Extract the (x, y) coordinate from the center of the cell holding the provided text.  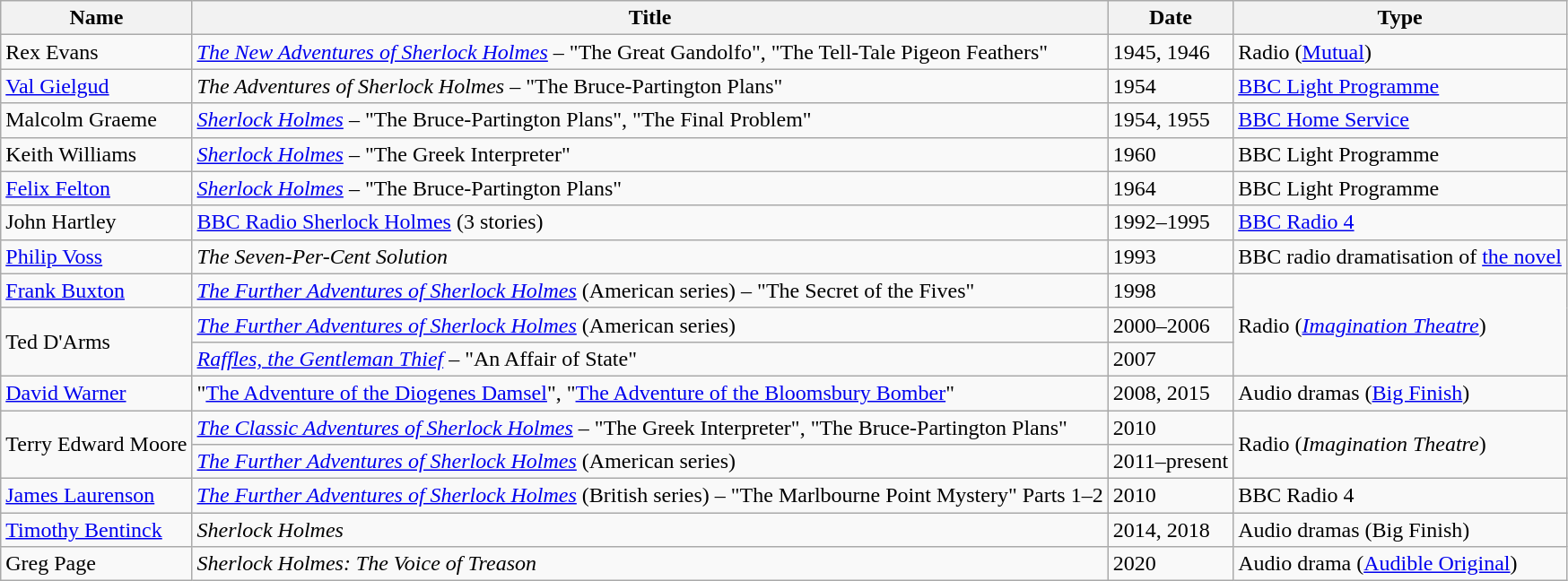
The Further Adventures of Sherlock Holmes (British series) – "The Marlbourne Point Mystery" Parts 1–2 (649, 496)
Radio (Mutual) (1400, 52)
Timothy Bentinck (97, 530)
Val Gielgud (97, 86)
1992–1995 (1170, 222)
Rex Evans (97, 52)
Date (1170, 18)
Frank Buxton (97, 290)
Name (97, 18)
BBC Home Service (1400, 120)
1954 (1170, 86)
1964 (1170, 188)
1998 (1170, 290)
John Hartley (97, 222)
2008, 2015 (1170, 393)
BBC Radio Sherlock Holmes (3 stories) (649, 222)
BBC radio dramatisation of the novel (1400, 256)
Keith Williams (97, 154)
The New Adventures of Sherlock Holmes – "The Great Gandolfo", "The Tell-Tale Pigeon Feathers" (649, 52)
The Seven-Per-Cent Solution (649, 256)
Sherlock Holmes: The Voice of Treason (649, 564)
James Laurenson (97, 496)
Sherlock Holmes (649, 530)
The Adventures of Sherlock Holmes – "The Bruce-Partington Plans" (649, 86)
1945, 1946 (1170, 52)
Ted D'Arms (97, 342)
Philip Voss (97, 256)
Malcolm Graeme (97, 120)
2007 (1170, 359)
"The Adventure of the Diogenes Damsel", "The Adventure of the Bloomsbury Bomber" (649, 393)
Terry Edward Moore (97, 445)
Sherlock Holmes – "The Bruce-Partington Plans", "The Final Problem" (649, 120)
2000–2006 (1170, 325)
Type (1400, 18)
The Further Adventures of Sherlock Holmes (American series) – "The Secret of the Fives" (649, 290)
David Warner (97, 393)
1954, 1955 (1170, 120)
Felix Felton (97, 188)
Sherlock Holmes – "The Bruce-Partington Plans" (649, 188)
1993 (1170, 256)
The Classic Adventures of Sherlock Holmes – "The Greek Interpreter", "The Bruce-Partington Plans" (649, 428)
1960 (1170, 154)
Raffles, the Gentleman Thief – "An Affair of State" (649, 359)
2011–present (1170, 462)
Greg Page (97, 564)
2020 (1170, 564)
Audio drama (Audible Original) (1400, 564)
2014, 2018 (1170, 530)
Sherlock Holmes – "The Greek Interpreter" (649, 154)
Title (649, 18)
